Identify which cell holds the provided text, then report its (x, y) central coordinate. 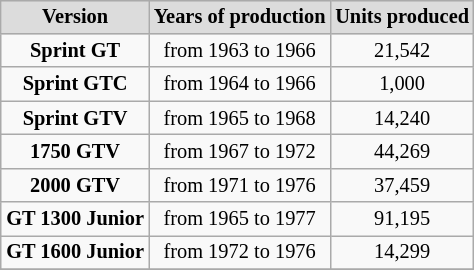
Years of production (240, 17)
44,269 (402, 152)
from 1965 to 1977 (240, 219)
Sprint GT (75, 51)
2000 GTV (75, 185)
37,459 (402, 185)
from 1965 to 1968 (240, 118)
from 1963 to 1966 (240, 51)
from 1967 to 1972 (240, 152)
21,542 (402, 51)
GT 1300 Junior (75, 219)
Sprint GTV (75, 118)
1750 GTV (75, 152)
91,195 (402, 219)
14,240 (402, 118)
from 1964 to 1966 (240, 84)
Version (75, 17)
1,000 (402, 84)
from 1972 to 1976 (240, 253)
Sprint GTC (75, 84)
from 1971 to 1976 (240, 185)
GT 1600 Junior (75, 253)
14,299 (402, 253)
Units produced (402, 17)
